Output the (X, Y) coordinate of the center of the cell containing the given text.  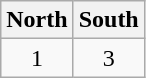
1 (37, 58)
3 (108, 58)
North (37, 20)
South (108, 20)
